Extract the [x, y] coordinate from the center of the cell holding the provided text.  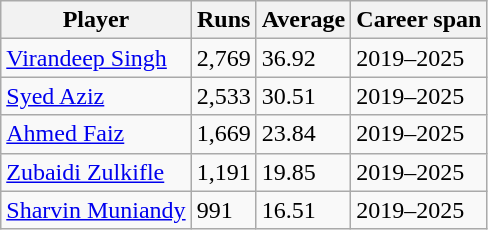
Career span [419, 20]
Zubaidi Zulkifle [96, 172]
36.92 [304, 58]
Player [96, 20]
Average [304, 20]
2,769 [224, 58]
Virandeep Singh [96, 58]
991 [224, 210]
1,669 [224, 134]
19.85 [304, 172]
23.84 [304, 134]
Sharvin Muniandy [96, 210]
1,191 [224, 172]
30.51 [304, 96]
Runs [224, 20]
Ahmed Faiz [96, 134]
Syed Aziz [96, 96]
2,533 [224, 96]
16.51 [304, 210]
